Locate the cell with the specified text and output its (X, Y) center coordinate. 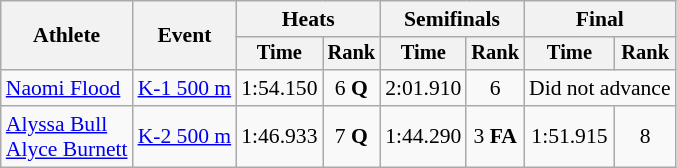
Heats (308, 19)
Semifinals (452, 19)
3 FA (495, 136)
2:01.910 (423, 88)
Alyssa BullAlyce Burnett (67, 136)
K-2 500 m (185, 136)
K-1 500 m (185, 88)
6 Q (352, 88)
Event (185, 36)
1:54.150 (279, 88)
1:46.933 (279, 136)
Athlete (67, 36)
7 Q (352, 136)
6 (495, 88)
8 (646, 136)
Did not advance (600, 88)
1:51.915 (570, 136)
Final (600, 19)
1:44.290 (423, 136)
Naomi Flood (67, 88)
